Locate the cell with the specified text and output its (X, Y) center coordinate. 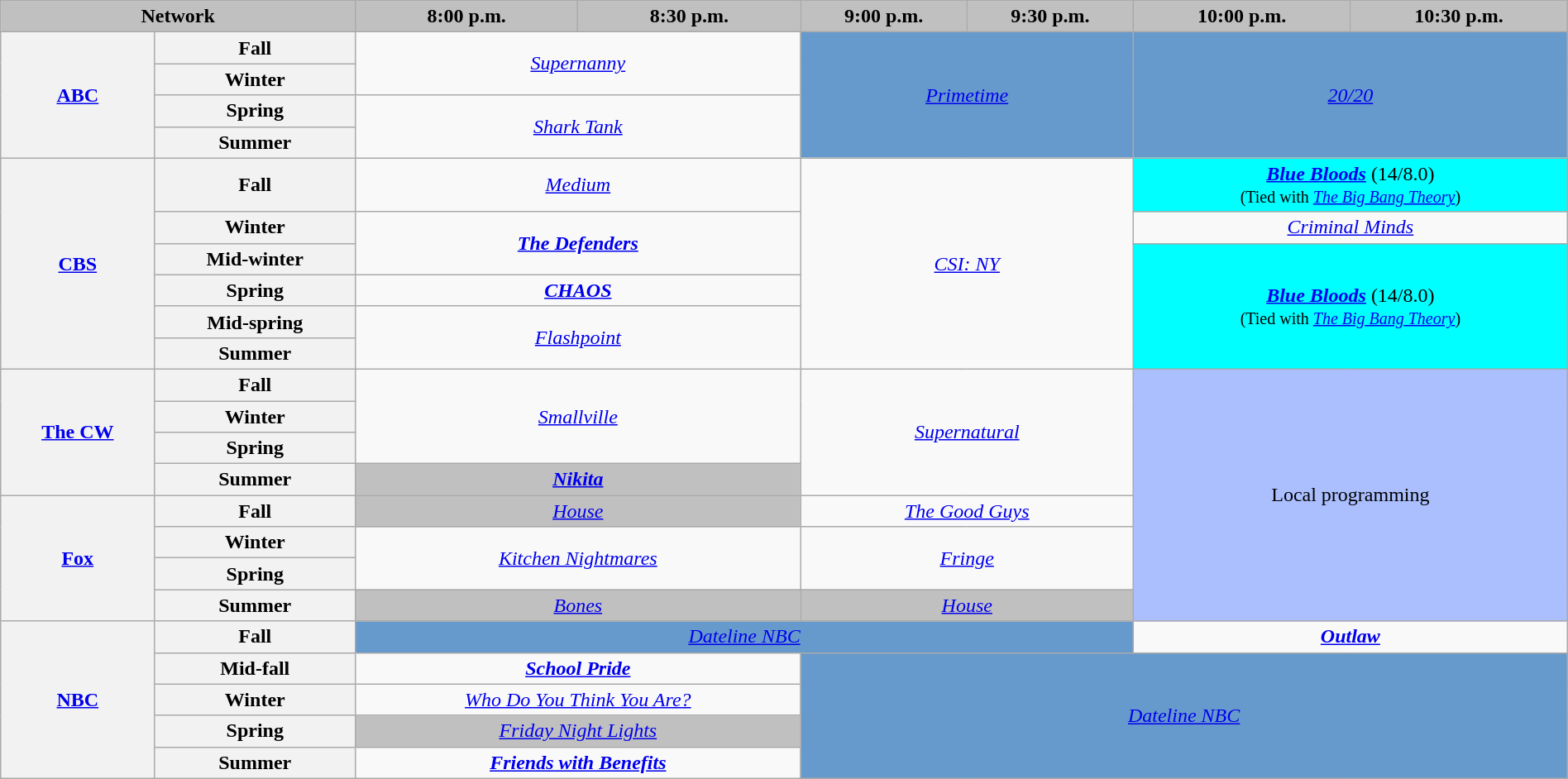
8:30 p.m. (690, 17)
Outlaw (1350, 637)
9:30 p.m. (1050, 17)
The Defenders (578, 243)
Criminal Minds (1350, 227)
CHAOS (578, 290)
Who Do You Think You Are? (578, 700)
Nikita (578, 480)
Flashpoint (578, 337)
Fringe (967, 558)
Network (179, 17)
Local programming (1350, 495)
NBC (78, 700)
8:00 p.m. (466, 17)
Mid-fall (255, 668)
CBS (78, 263)
Friday Night Lights (578, 731)
CSI: NY (967, 263)
10:30 p.m. (1459, 17)
9:00 p.m. (883, 17)
Primetime (967, 95)
Kitchen Nightmares (578, 558)
ABC (78, 95)
Mid-winter (255, 259)
Supernanny (578, 64)
Supernatural (967, 432)
Bones (578, 605)
Shark Tank (578, 127)
Friends with Benefits (578, 762)
The CW (78, 432)
Medium (578, 185)
Mid-spring (255, 322)
The Good Guys (967, 511)
Fox (78, 558)
20/20 (1350, 95)
Smallville (578, 416)
10:00 p.m. (1241, 17)
School Pride (578, 668)
